Capture the cell that displays the provided text and extract its (X, Y) central coordinate. 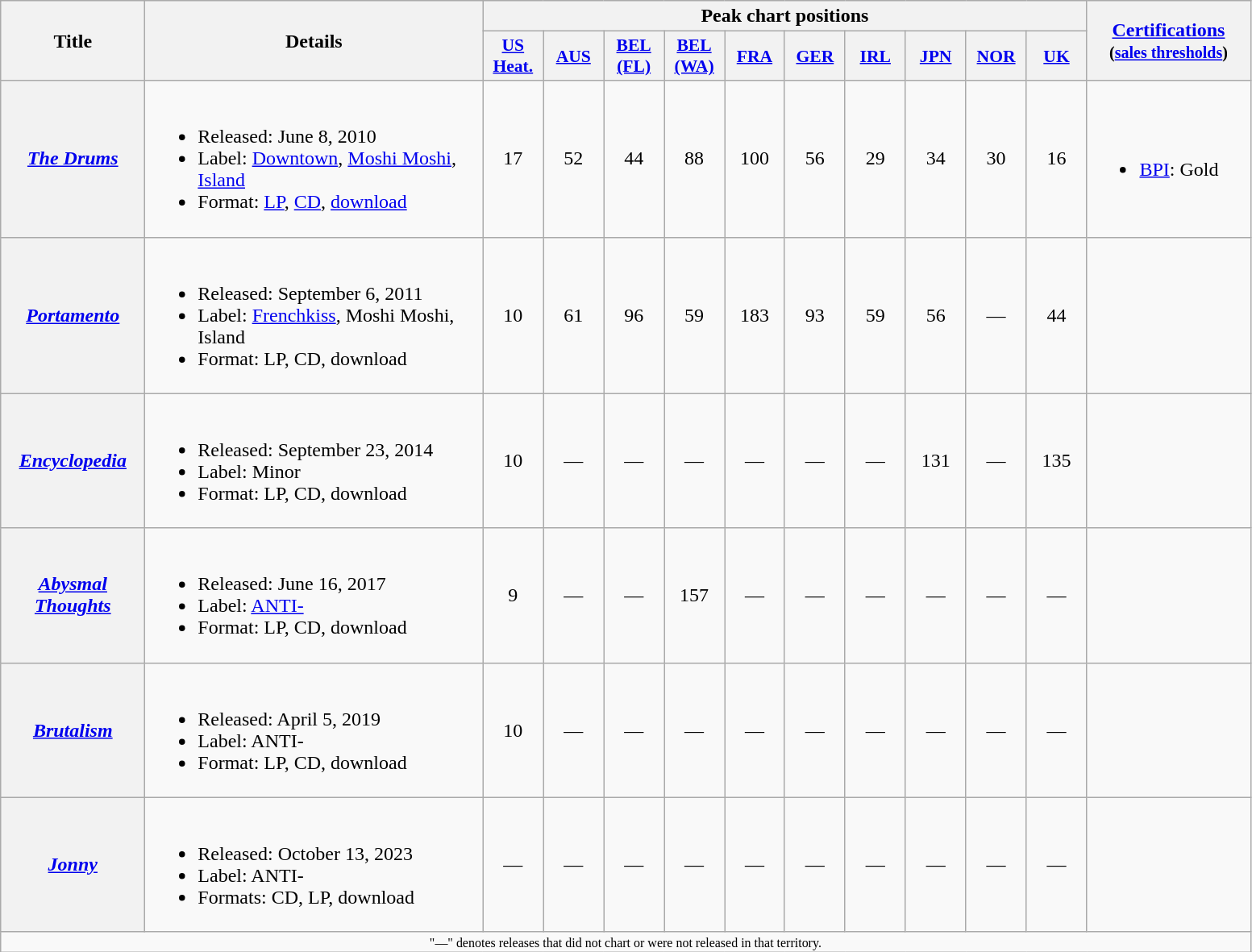
Title (73, 40)
Details (314, 40)
93 (814, 315)
Brutalism (73, 730)
Encyclopedia (73, 461)
61 (574, 315)
131 (935, 461)
BEL (WA) (695, 56)
Released: September 6, 2011Label: Frenchkiss, Moshi Moshi, IslandFormat: LP, CD, download (314, 315)
USHeat. (513, 56)
UK (1056, 56)
183 (755, 315)
30 (996, 159)
FRA (755, 56)
Peak chart positions (785, 16)
16 (1056, 159)
IRL (876, 56)
Portamento (73, 315)
Released: September 23, 2014Label: MinorFormat: LP, CD, download (314, 461)
The Drums (73, 159)
Released: June 16, 2017Label: ANTI-Format: LP, CD, download (314, 595)
"—" denotes releases that did not chart or were not released in that territory. (626, 942)
100 (755, 159)
AUS (574, 56)
135 (1056, 461)
NOR (996, 56)
BPI: Gold (1169, 159)
JPN (935, 56)
GER (814, 56)
Jonny (73, 864)
BEL (FL) (634, 56)
Certifications(sales thresholds) (1169, 40)
Released: October 13, 2023Label: ANTI-Formats: CD, LP, download (314, 864)
88 (695, 159)
157 (695, 595)
34 (935, 159)
96 (634, 315)
52 (574, 159)
9 (513, 595)
Abysmal Thoughts (73, 595)
Released: April 5, 2019Label: ANTI-Format: LP, CD, download (314, 730)
Released: June 8, 2010Label: Downtown, Moshi Moshi, IslandFormat: LP, CD, download (314, 159)
29 (876, 159)
17 (513, 159)
